Pinpoint the cell where the given text exists, returning its (x, y) midpoint coordinate. 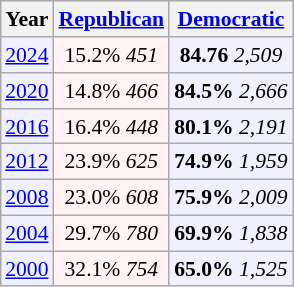
Year (26, 19)
2020 (26, 91)
23.9% 625 (111, 162)
2004 (26, 233)
2016 (26, 126)
23.0% 608 (111, 197)
32.1% 754 (111, 269)
2000 (26, 269)
29.7% 780 (111, 233)
65.0% 1,525 (230, 269)
Republican (111, 19)
2012 (26, 162)
16.4% 448 (111, 126)
Democratic (230, 19)
2024 (26, 55)
80.1% 2,191 (230, 126)
75.9% 2,009 (230, 197)
84.76 2,509 (230, 55)
2008 (26, 197)
14.8% 466 (111, 91)
84.5% 2,666 (230, 91)
74.9% 1,959 (230, 162)
15.2% 451 (111, 55)
69.9% 1,838 (230, 233)
